Search for the cell housing the specified text and yield its [X, Y] center coordinate. 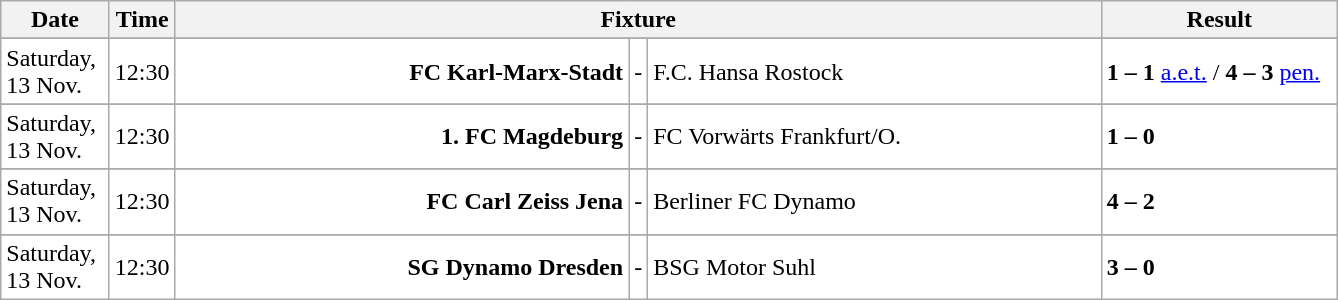
1. FC Magdeburg [402, 136]
F.C. Hansa Rostock [875, 72]
BSG Motor Suhl [875, 266]
Result [1219, 20]
Date [56, 20]
FC Karl-Marx-Stadt [402, 72]
FC Vorwärts Frankfurt/O. [875, 136]
Berliner FC Dynamo [875, 202]
Fixture [638, 20]
3 – 0 [1219, 266]
1 – 0 [1219, 136]
4 – 2 [1219, 202]
Time [142, 20]
1 – 1 a.e.t. / 4 – 3 pen. [1219, 72]
SG Dynamo Dresden [402, 266]
FC Carl Zeiss Jena [402, 202]
